Determine the [x, y] coordinate at the center of the cell enclosing the given text.  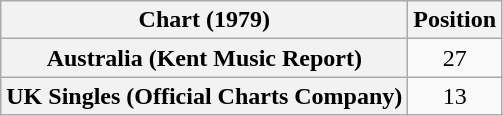
UK Singles (Official Charts Company) [204, 96]
27 [455, 58]
Australia (Kent Music Report) [204, 58]
Chart (1979) [204, 20]
Position [455, 20]
13 [455, 96]
